Search for the cell housing the specified text and yield its [x, y] center coordinate. 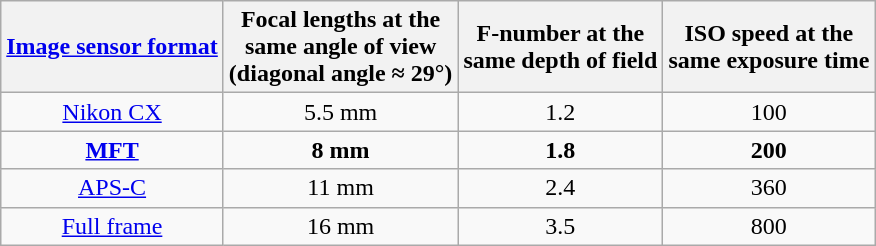
Focal lengths at thesame angle of view(diagonal angle ≈ 29°) [340, 47]
5.5 mm [340, 112]
3.5 [560, 226]
MFT [112, 150]
200 [769, 150]
Nikon CX [112, 112]
8 mm [340, 150]
1.2 [560, 112]
ISO speed at thesame exposure time [769, 47]
Image sensor format [112, 47]
100 [769, 112]
800 [769, 226]
16 mm [340, 226]
F-number at thesame depth of field [560, 47]
Full frame [112, 226]
2.4 [560, 188]
11 mm [340, 188]
1.8 [560, 150]
360 [769, 188]
APS-C [112, 188]
